Output the (X, Y) coordinate of the center of the cell containing the given text.  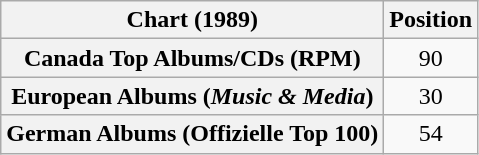
30 (431, 96)
90 (431, 58)
German Albums (Offizielle Top 100) (192, 134)
Chart (1989) (192, 20)
Canada Top Albums/CDs (RPM) (192, 58)
Position (431, 20)
European Albums (Music & Media) (192, 96)
54 (431, 134)
